Find where the given text appears and provide that cell's center as (X, Y) coordinate. 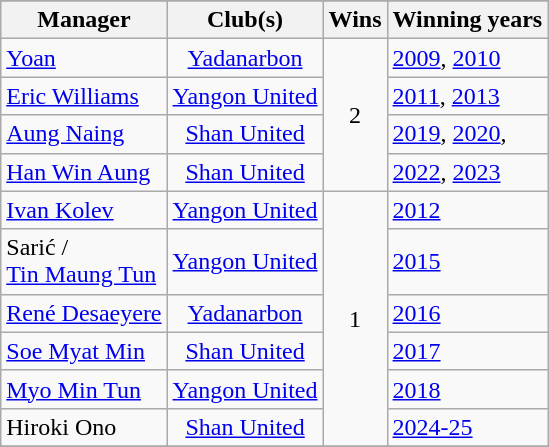
2022, 2023 (468, 172)
2018 (468, 389)
2016 (468, 313)
2012 (468, 210)
Soe Myat Min (84, 351)
2009, 2010 (468, 58)
Wins (355, 20)
Myo Min Tun (84, 389)
René Desaeyere (84, 313)
2 (355, 115)
Eric Williams (84, 96)
2011, 2013 (468, 96)
Sarić / Tin Maung Tun (84, 262)
2024-25 (468, 427)
Club(s) (245, 20)
2017 (468, 351)
Winning years (468, 20)
Yoan (84, 58)
2019, 2020, (468, 134)
1 (355, 318)
Han Win Aung (84, 172)
2015 (468, 262)
Hiroki Ono (84, 427)
Aung Naing (84, 134)
Ivan Kolev (84, 210)
Manager (84, 20)
